Provide the [x, y] coordinate of the cell's center where the given text is located.  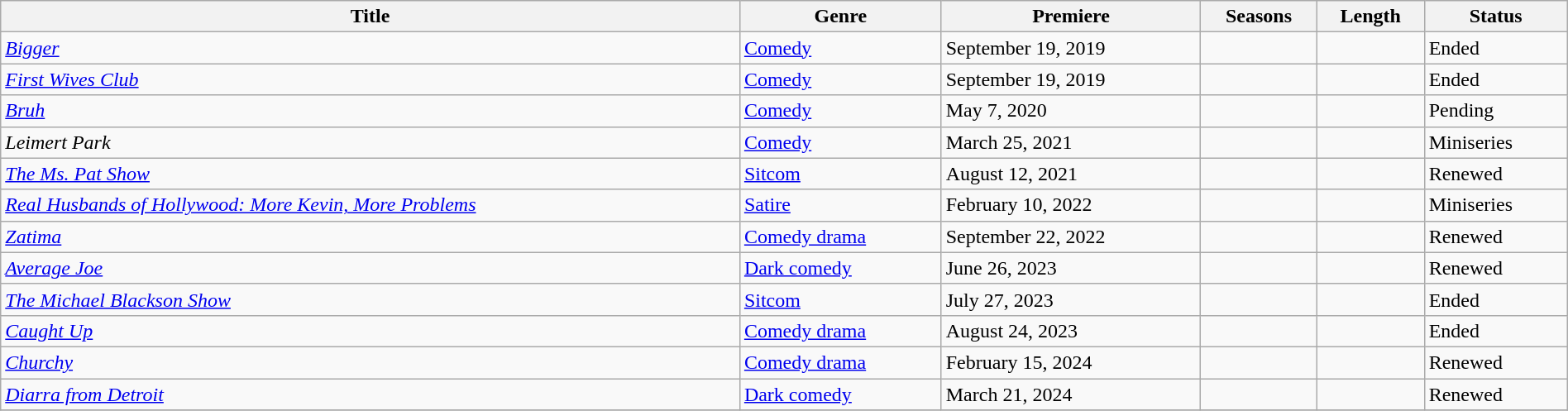
May 7, 2020 [1071, 111]
Real Husbands of Hollywood: More Kevin, More Problems [370, 205]
August 24, 2023 [1071, 331]
Title [370, 17]
The Ms. Pat Show [370, 174]
Zatima [370, 237]
July 27, 2023 [1071, 299]
February 10, 2022 [1071, 205]
February 15, 2024 [1071, 362]
Churchy [370, 362]
Premiere [1071, 17]
The Michael Blackson Show [370, 299]
March 25, 2021 [1071, 142]
Pending [1495, 111]
Satire [840, 205]
Bigger [370, 48]
First Wives Club [370, 79]
Seasons [1259, 17]
September 22, 2022 [1071, 237]
Genre [840, 17]
August 12, 2021 [1071, 174]
Length [1370, 17]
June 26, 2023 [1071, 268]
Diarra from Detroit [370, 394]
Leimert Park [370, 142]
Status [1495, 17]
Bruh [370, 111]
March 21, 2024 [1071, 394]
Average Joe [370, 268]
Caught Up [370, 331]
